Locate the cell with the specified text and output its (x, y) center coordinate. 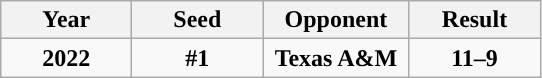
Result (474, 20)
#1 (198, 58)
Seed (198, 20)
11–9 (474, 58)
Year (66, 20)
2022 (66, 58)
Opponent (336, 20)
Texas A&M (336, 58)
